Return (X, Y) of the center of cell containing provided text 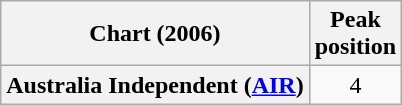
Australia Independent (AIR) (155, 85)
Chart (2006) (155, 34)
4 (355, 85)
Peakposition (355, 34)
